Search for the cell housing the specified text and yield its [x, y] center coordinate. 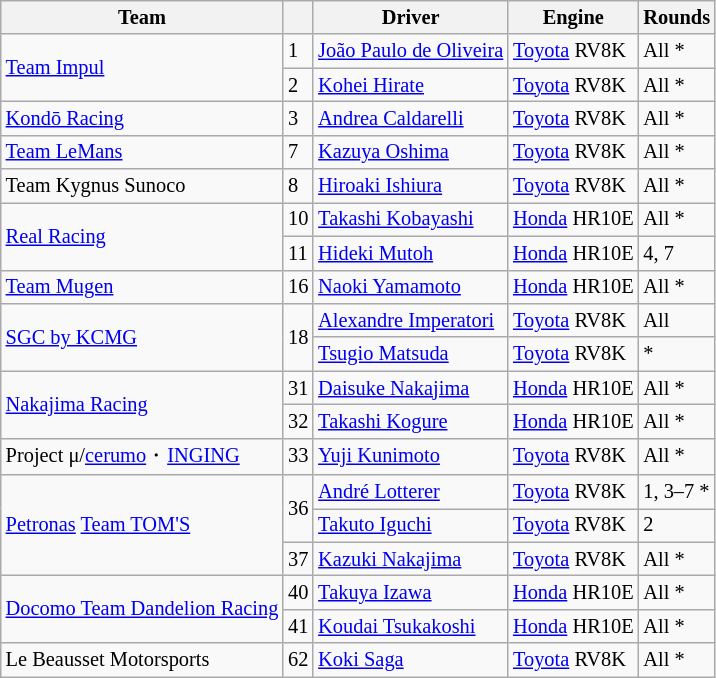
Engine [573, 17]
1 [298, 51]
Team [142, 17]
33 [298, 456]
Takuto Iguchi [410, 525]
10 [298, 219]
All [676, 320]
Hideki Mutoh [410, 253]
Docomo Team Dandelion Racing [142, 610]
Alexandre Imperatori [410, 320]
11 [298, 253]
Project μ/cerumo・INGING [142, 456]
40 [298, 593]
41 [298, 626]
Driver [410, 17]
Team LeMans [142, 152]
Koudai Tsukakoshi [410, 626]
Kohei Hirate [410, 85]
Nakajima Racing [142, 404]
SGC by KCMG [142, 336]
1, 3–7 * [676, 492]
Koki Saga [410, 660]
Yuji Kunimoto [410, 456]
62 [298, 660]
Real Racing [142, 236]
João Paulo de Oliveira [410, 51]
18 [298, 336]
Tsugio Matsuda [410, 354]
Takashi Kobayashi [410, 219]
37 [298, 559]
Petronas Team TOM'S [142, 526]
Hiroaki Ishiura [410, 186]
Kazuya Oshima [410, 152]
4, 7 [676, 253]
36 [298, 508]
Andrea Caldarelli [410, 118]
32 [298, 421]
Takuya Izawa [410, 593]
Team Kygnus Sunoco [142, 186]
Rounds [676, 17]
Daisuke Nakajima [410, 388]
Naoki Yamamoto [410, 287]
Kondō Racing [142, 118]
Team Impul [142, 68]
16 [298, 287]
8 [298, 186]
Team Mugen [142, 287]
7 [298, 152]
Kazuki Nakajima [410, 559]
* [676, 354]
André Lotterer [410, 492]
31 [298, 388]
Le Beausset Motorsports [142, 660]
3 [298, 118]
Takashi Kogure [410, 421]
